Scan for the cell matching the given text and deliver its [x, y] coordinate at center. 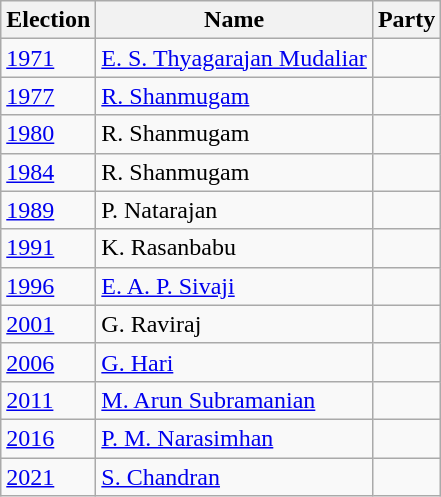
E. S. Thyagarajan Mudaliar [234, 58]
Party [406, 20]
2011 [48, 400]
1984 [48, 172]
Election [48, 20]
1980 [48, 134]
G. Raviraj [234, 324]
P. M. Narasimhan [234, 438]
Name [234, 20]
1977 [48, 96]
1996 [48, 286]
1989 [48, 210]
1971 [48, 58]
P. Natarajan [234, 210]
G. Hari [234, 362]
2001 [48, 324]
1991 [48, 248]
E. A. P. Sivaji [234, 286]
S. Chandran [234, 477]
2006 [48, 362]
2021 [48, 477]
K. Rasanbabu [234, 248]
M. Arun Subramanian [234, 400]
2016 [48, 438]
